From the cell containing the given text, extract its center point as [X, Y] coordinate. 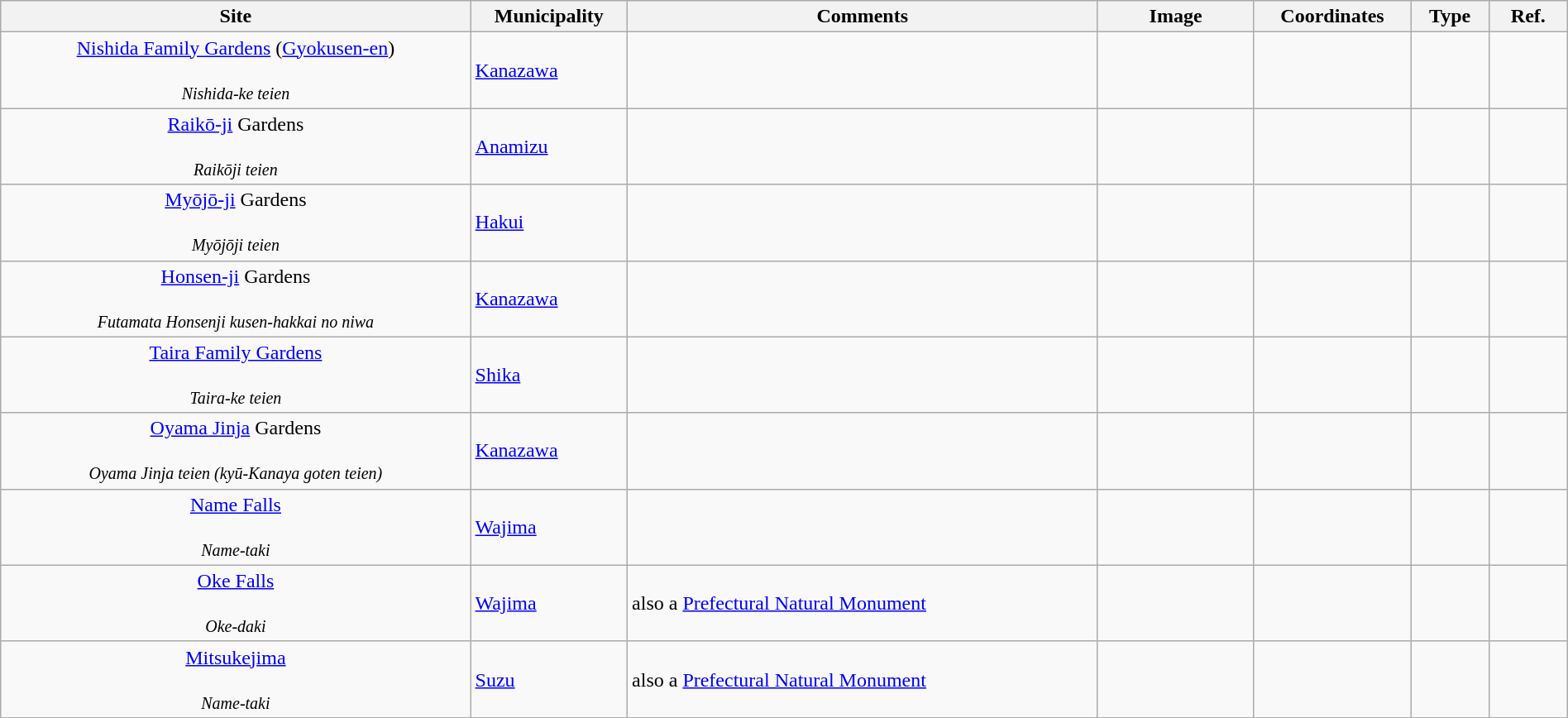
Honsen-ji GardensFutamata Honsenji kusen-hakkai no niwa [236, 299]
Hakui [549, 223]
Oke FallsOke-daki [236, 603]
Ref. [1528, 17]
Name FallsName-taki [236, 527]
Site [236, 17]
Taira Family GardensTaira-ke teien [236, 375]
Image [1176, 17]
Raikō-ji GardensRaikōji teien [236, 146]
Anamizu [549, 146]
Municipality [549, 17]
MitsukejimaName-taki [236, 679]
Coordinates [1331, 17]
Type [1451, 17]
Nishida Family Gardens (Gyokusen-en)Nishida-ke teien [236, 70]
Myōjō-ji GardensMyōjōji teien [236, 223]
Comments [863, 17]
Suzu [549, 679]
Oyama Jinja GardensOyama Jinja teien (kyū-Kanaya goten teien) [236, 451]
Shika [549, 375]
